Output the (X, Y) coordinate of the center of the cell containing the given text.  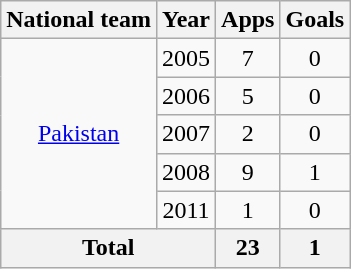
2006 (186, 96)
2005 (186, 58)
7 (248, 58)
Goals (315, 20)
2 (248, 134)
9 (248, 172)
Year (186, 20)
2011 (186, 210)
Apps (248, 20)
2007 (186, 134)
2008 (186, 172)
5 (248, 96)
23 (248, 248)
Pakistan (79, 134)
Total (108, 248)
National team (79, 20)
